Identify which cell holds the provided text, then report its [X, Y] central coordinate. 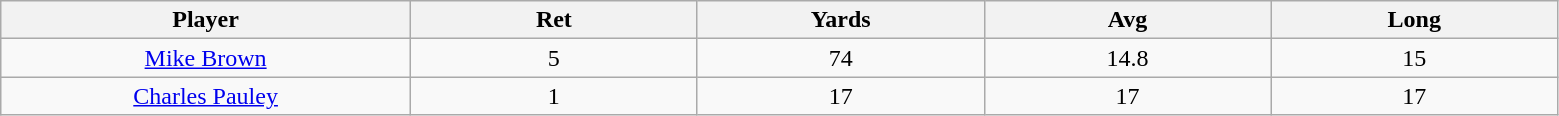
Avg [1128, 20]
74 [840, 58]
Ret [554, 20]
Long [1414, 20]
Mike Brown [206, 58]
Yards [840, 20]
Charles Pauley [206, 96]
15 [1414, 58]
14.8 [1128, 58]
Player [206, 20]
1 [554, 96]
5 [554, 58]
